Provide the (x, y) coordinate of the cell's center where the given text is located.  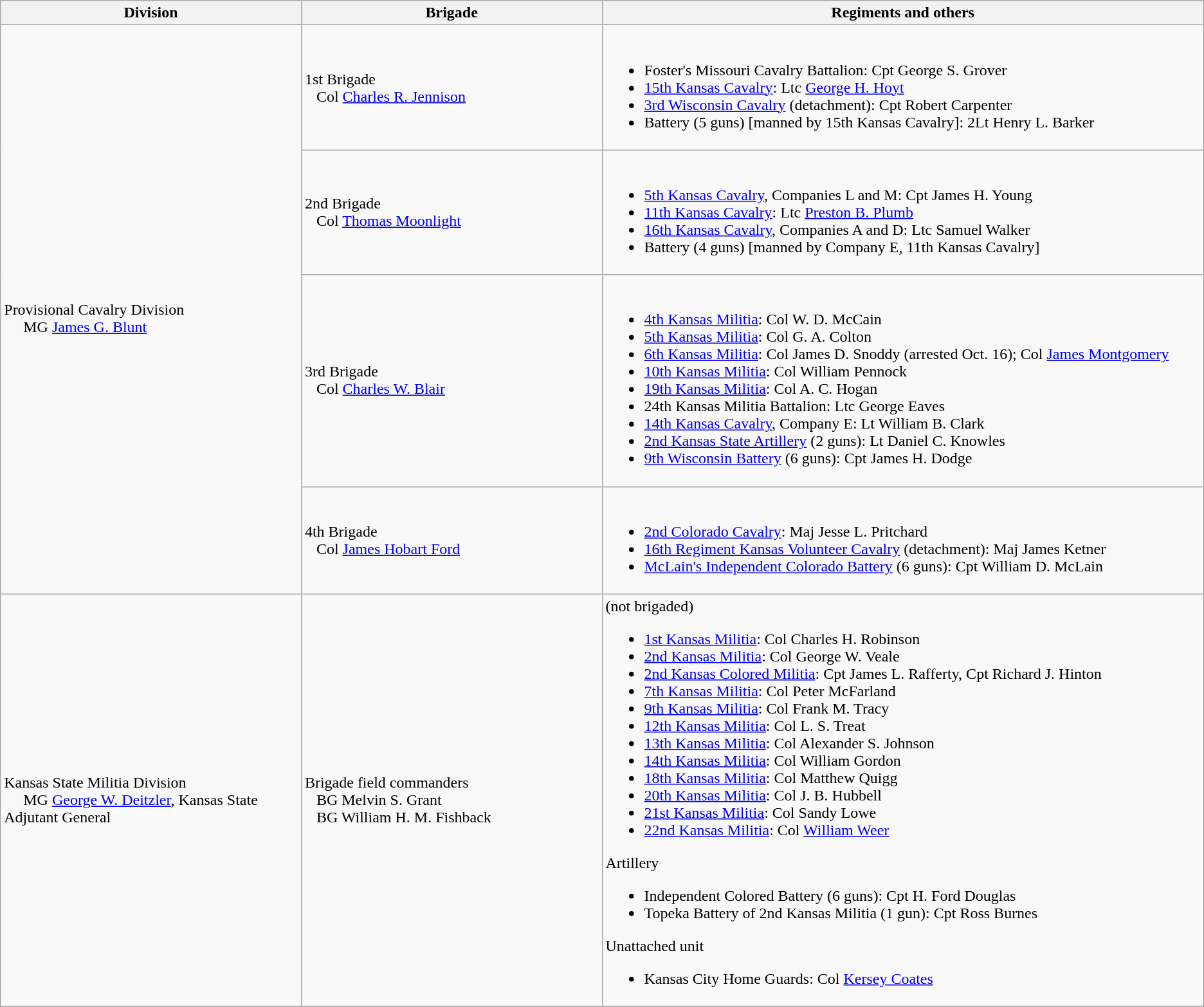
3rd Brigade Col Charles W. Blair (452, 381)
Provisional Cavalry Division MG James G. Blunt (151, 309)
Brigade (452, 13)
Division (151, 13)
Kansas State Militia Division MG George W. Deitzler, Kansas State Adjutant General (151, 800)
Brigade field commanders BG Melvin S. Grant BG William H. M. Fishback (452, 800)
4th Brigade Col James Hobart Ford (452, 540)
Regiments and others (903, 13)
1st Brigade Col Charles R. Jennison (452, 88)
2nd Brigade Col Thomas Moonlight (452, 212)
